Determine the [x, y] coordinate at the center of the cell enclosing the given text.  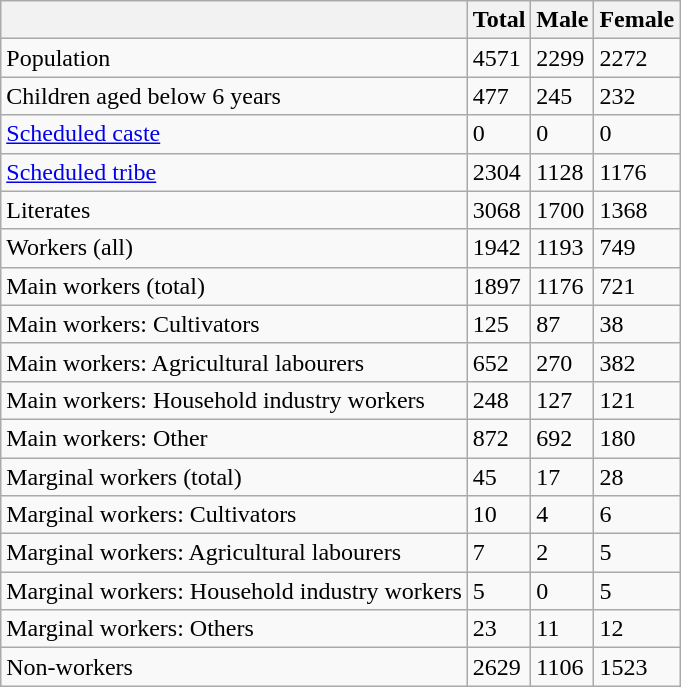
Total [499, 20]
2299 [562, 58]
1368 [637, 210]
Marginal workers: Others [234, 629]
Main workers (total) [234, 286]
Main workers: Agricultural labourers [234, 362]
Female [637, 20]
Children aged below 6 years [234, 96]
Main workers: Other [234, 438]
1897 [499, 286]
2272 [637, 58]
28 [637, 477]
2304 [499, 172]
Population [234, 58]
180 [637, 438]
2629 [499, 667]
Marginal workers: Agricultural labourers [234, 553]
127 [562, 400]
3068 [499, 210]
245 [562, 96]
12 [637, 629]
4571 [499, 58]
23 [499, 629]
17 [562, 477]
872 [499, 438]
Male [562, 20]
248 [499, 400]
2 [562, 553]
1523 [637, 667]
Marginal workers: Household industry workers [234, 591]
Literates [234, 210]
1700 [562, 210]
382 [637, 362]
125 [499, 324]
Scheduled tribe [234, 172]
749 [637, 248]
87 [562, 324]
652 [499, 362]
10 [499, 515]
4 [562, 515]
6 [637, 515]
Marginal workers: Cultivators [234, 515]
692 [562, 438]
45 [499, 477]
11 [562, 629]
38 [637, 324]
Main workers: Household industry workers [234, 400]
Workers (all) [234, 248]
Main workers: Cultivators [234, 324]
1193 [562, 248]
7 [499, 553]
1942 [499, 248]
1106 [562, 667]
Scheduled caste [234, 134]
721 [637, 286]
1128 [562, 172]
Non-workers [234, 667]
270 [562, 362]
Marginal workers (total) [234, 477]
477 [499, 96]
232 [637, 96]
121 [637, 400]
